Identify which cell holds the provided text, then report its [X, Y] central coordinate. 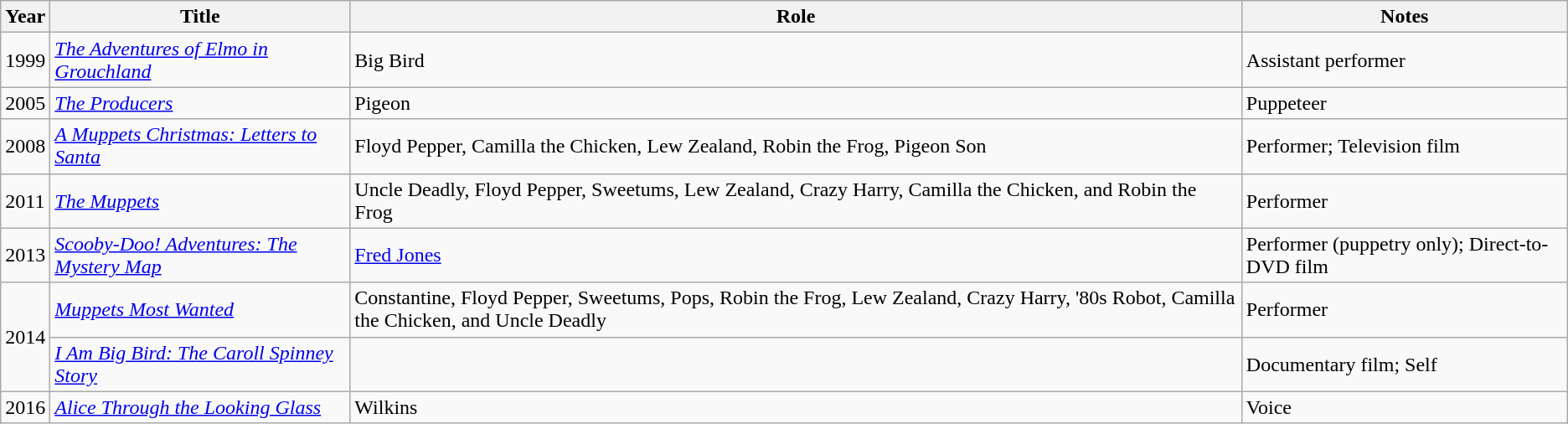
The Adventures of Elmo in Grouchland [200, 60]
Muppets Most Wanted [200, 310]
Voice [1404, 407]
The Producers [200, 103]
Wilkins [796, 407]
Role [796, 17]
Year [25, 17]
2011 [25, 201]
Uncle Deadly, Floyd Pepper, Sweetums, Lew Zealand, Crazy Harry, Camilla the Chicken, and Robin the Frog [796, 201]
Title [200, 17]
Notes [1404, 17]
2016 [25, 407]
2013 [25, 255]
Constantine, Floyd Pepper, Sweetums, Pops, Robin the Frog, Lew Zealand, Crazy Harry, '80s Robot, Camilla the Chicken, and Uncle Deadly [796, 310]
Documentary film; Self [1404, 364]
Performer (puppetry only); Direct-to-DVD film [1404, 255]
The Muppets [200, 201]
Assistant performer [1404, 60]
A Muppets Christmas: Letters to Santa [200, 146]
2014 [25, 337]
Performer; Television film [1404, 146]
Floyd Pepper, Camilla the Chicken, Lew Zealand, Robin the Frog, Pigeon Son [796, 146]
Puppeteer [1404, 103]
Alice Through the Looking Glass [200, 407]
Scooby-Doo! Adventures: The Mystery Map [200, 255]
Fred Jones [796, 255]
Big Bird [796, 60]
2005 [25, 103]
I Am Big Bird: The Caroll Spinney Story [200, 364]
1999 [25, 60]
2008 [25, 146]
Pigeon [796, 103]
